Provide the (x, y) coordinate of the cell's center where the given text is located.  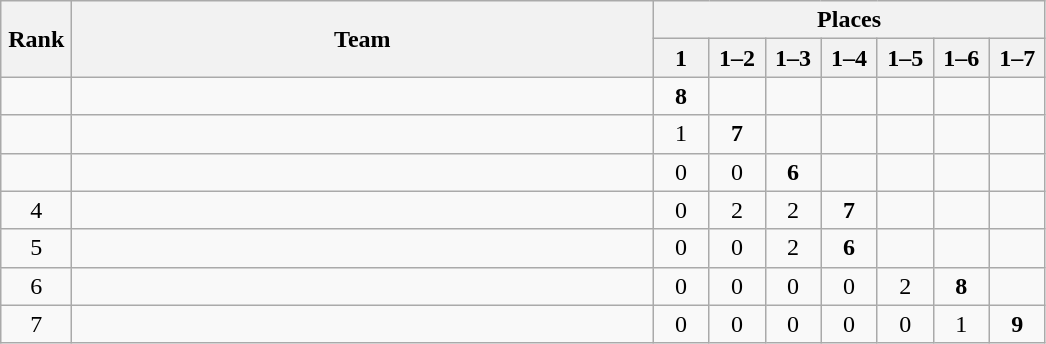
1–2 (737, 58)
9 (1017, 324)
4 (36, 210)
Places (849, 20)
1–6 (961, 58)
1–3 (793, 58)
Team (362, 39)
5 (36, 248)
Rank (36, 39)
1–7 (1017, 58)
1–4 (849, 58)
1–5 (905, 58)
